Find where the given text appears and provide that cell's center as [X, Y] coordinate. 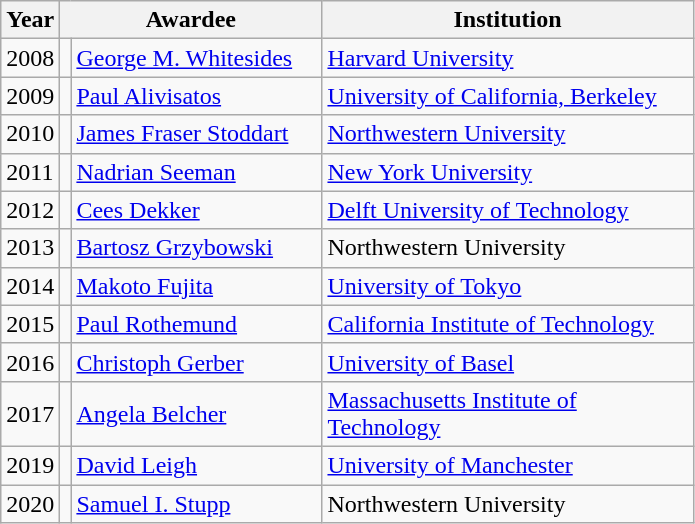
2016 [30, 362]
George M. Whitesides [196, 58]
Christoph Gerber [196, 362]
2010 [30, 134]
Paul Alivisatos [196, 96]
New York University [508, 172]
Cees Dekker [196, 210]
University of Manchester [508, 465]
California Institute of Technology [508, 324]
2015 [30, 324]
2014 [30, 286]
Awardee [191, 20]
Paul Rothemund [196, 324]
Nadrian Seeman [196, 172]
Bartosz Grzybowski [196, 248]
2008 [30, 58]
Institution [508, 20]
David Leigh [196, 465]
Massachusetts Institute of Technology [508, 414]
Year [30, 20]
2009 [30, 96]
2017 [30, 414]
2019 [30, 465]
2011 [30, 172]
University of Tokyo [508, 286]
University of California, Berkeley [508, 96]
2020 [30, 503]
Harvard University [508, 58]
Makoto Fujita [196, 286]
James Fraser Stoddart [196, 134]
Delft University of Technology [508, 210]
Angela Belcher [196, 414]
Samuel I. Stupp [196, 503]
2012 [30, 210]
2013 [30, 248]
University of Basel [508, 362]
